Extract the (X, Y) coordinate from the center of the cell holding the provided text.  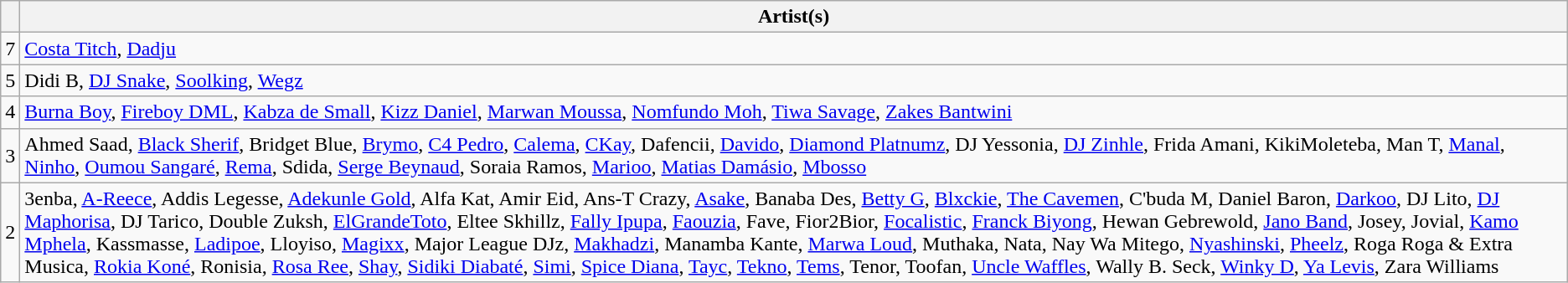
2 (10, 233)
Costa Titch, Dadju (794, 49)
5 (10, 80)
4 (10, 112)
Artist(s) (794, 17)
Burna Boy, Fireboy DML, Kabza de Small, Kizz Daniel, Marwan Moussa, Nomfundo Moh, Tiwa Savage, Zakes Bantwini (794, 112)
7 (10, 49)
Didi B, DJ Snake, Soolking, Wegz (794, 80)
3 (10, 156)
